Determine the [X, Y] coordinate at the center of the cell enclosing the given text.  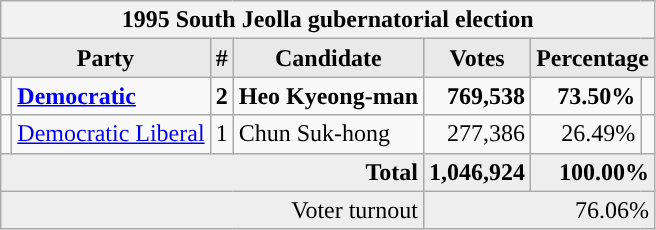
769,538 [478, 96]
26.49% [586, 134]
Voter turnout [212, 210]
100.00% [593, 172]
2 [222, 96]
Total [212, 172]
Candidate [328, 58]
76.06% [540, 210]
Percentage [593, 58]
Chun Suk-hong [328, 134]
1 [222, 134]
Democratic [111, 96]
Party [106, 58]
Heo Kyeong-man [328, 96]
Votes [478, 58]
1995 South Jeolla gubernatorial election [328, 20]
1,046,924 [478, 172]
277,386 [478, 134]
# [222, 58]
Democratic Liberal [111, 134]
73.50% [586, 96]
